Return (x, y) of the center of cell containing provided text 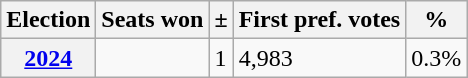
Seats won (152, 20)
Election (48, 20)
2024 (48, 58)
First pref. votes (320, 20)
% (436, 20)
± (221, 20)
0.3% (436, 58)
4,983 (320, 58)
1 (221, 58)
